From the cell containing the given text, extract its center point as [x, y] coordinate. 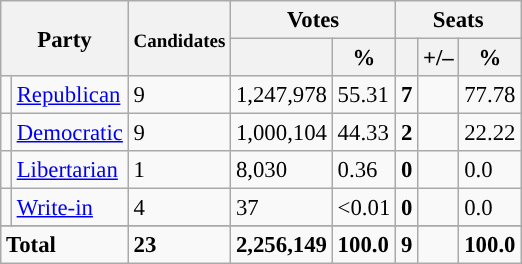
<0.01 [364, 208]
1,000,104 [282, 133]
1,247,978 [282, 95]
Votes [314, 20]
Seats [458, 20]
4 [179, 208]
Total [64, 245]
Democratic [70, 133]
0.36 [364, 170]
Republican [70, 95]
Candidates [179, 38]
Libertarian [70, 170]
22.22 [490, 133]
2 [407, 133]
77.78 [490, 95]
8,030 [282, 170]
37 [282, 208]
1 [179, 170]
Write-in [70, 208]
23 [179, 245]
2,256,149 [282, 245]
+/– [438, 58]
44.33 [364, 133]
55.31 [364, 95]
Party [64, 38]
7 [407, 95]
